Identify which cell holds the provided text, then report its (x, y) central coordinate. 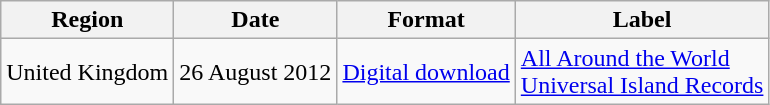
Digital download (426, 72)
United Kingdom (88, 72)
26 August 2012 (256, 72)
Label (642, 20)
Date (256, 20)
All Around the WorldUniversal Island Records (642, 72)
Format (426, 20)
Region (88, 20)
